Detect which cell encompasses the target text, then output its [x, y] center coordinate. 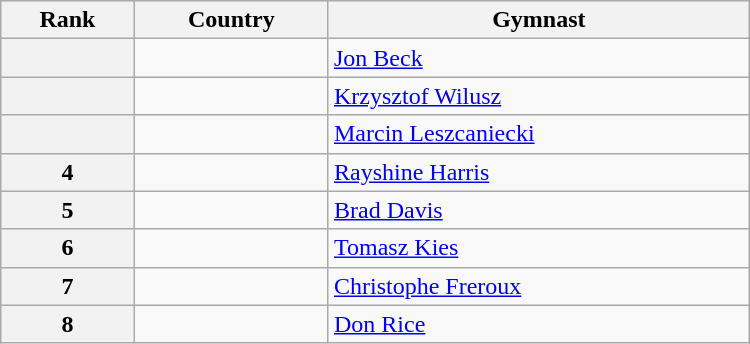
5 [68, 210]
Marcin Leszcaniecki [538, 134]
Brad Davis [538, 210]
8 [68, 324]
Jon Beck [538, 58]
Rayshine Harris [538, 172]
6 [68, 248]
Krzysztof Wilusz [538, 96]
Tomasz Kies [538, 248]
Country [231, 20]
Don Rice [538, 324]
Christophe Freroux [538, 286]
4 [68, 172]
Rank [68, 20]
7 [68, 286]
Gymnast [538, 20]
